Output the (X, Y) coordinate of the center of the cell containing the given text.  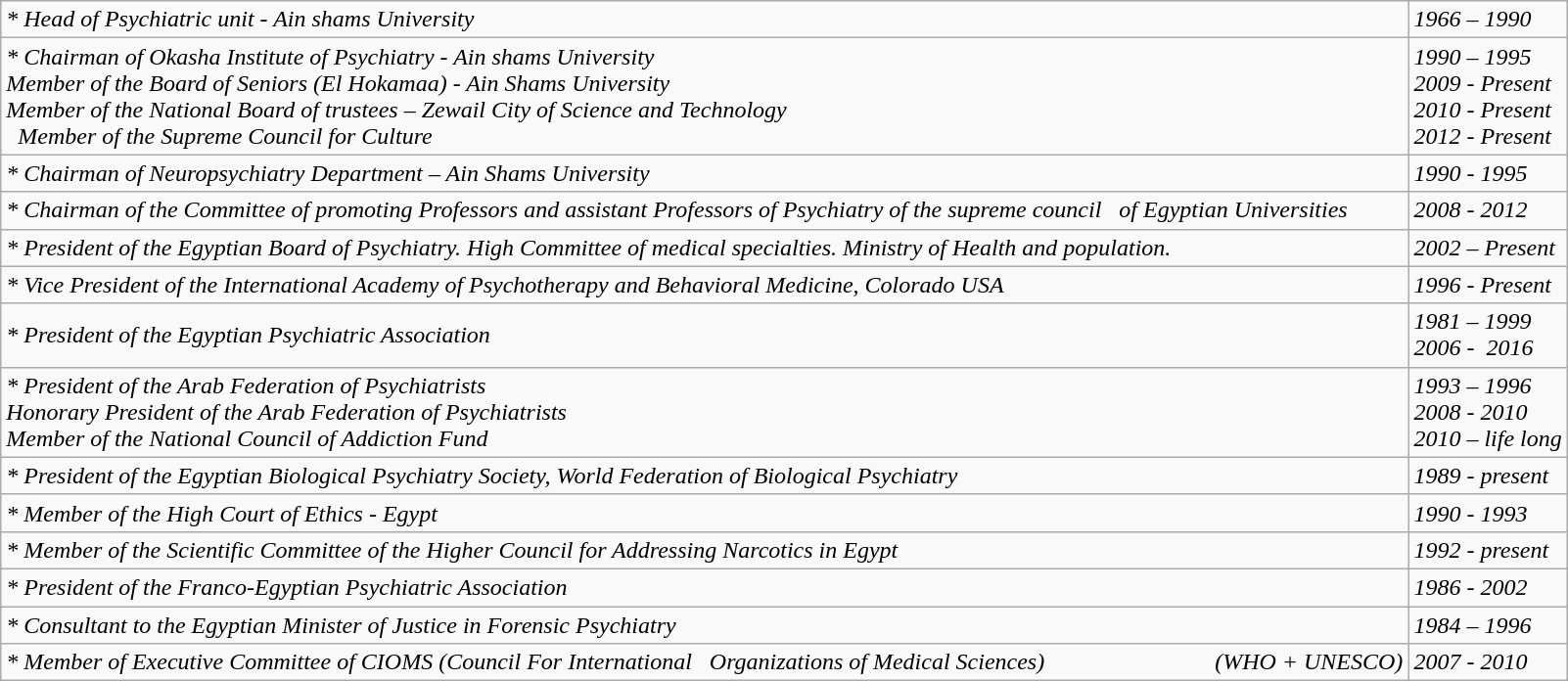
* Chairman of the Committee of promoting Professors and assistant Professors of Psychiatry of the supreme council of Egyptian Universities (705, 210)
* President of the Egyptian Board of Psychiatry. High Committee of medical specialties. Ministry of Health and population. (705, 248)
1984 – 1996 (1488, 625)
1986 - 2002 (1488, 587)
1981 – 19992006 - 2016 (1488, 335)
* President of the Egyptian Biological Psychiatry Society, World Federation of Biological Psychiatry (705, 476)
1990 – 19952009 - Present2010 - Present2012 - Present (1488, 96)
* Consultant to the Egyptian Minister of Justice in Forensic Psychiatry (705, 625)
2002 – Present (1488, 248)
* Member of Executive Committee of CIOMS (Council For International Organizations of Medical Sciences) (WHO + UNESCO) (705, 662)
1992 - present (1488, 550)
1990 - 1995 (1488, 173)
* President of the Franco-Egyptian Psychiatric Association (705, 587)
1993 – 19962008 - 20102010 – life long (1488, 412)
* Vice President of the International Academy of Psychotherapy and Behavioral Medicine, Colorado USA (705, 285)
* Head of Psychiatric unit - Ain shams University (705, 20)
1990 - 1993 (1488, 513)
2007 - 2010 (1488, 662)
1996 - Present (1488, 285)
1989 - present (1488, 476)
2008 - 2012 (1488, 210)
* Member of the Scientific Committee of the Higher Council for Addressing Narcotics in Egypt (705, 550)
* President of the Egyptian Psychiatric Association (705, 335)
1966 – 1990 (1488, 20)
* Member of the High Court of Ethics - Egypt (705, 513)
* Chairman of Neuropsychiatry Department – Ain Shams University (705, 173)
